Capture the cell that displays the provided text and extract its (X, Y) central coordinate. 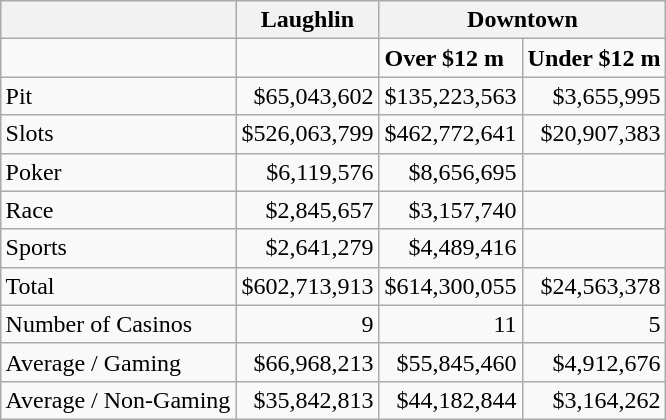
$35,842,813 (308, 400)
$2,641,279 (308, 248)
$3,157,740 (450, 210)
$44,182,844 (450, 400)
$135,223,563 (450, 96)
Under $12 m (594, 58)
Poker (118, 172)
Number of Casinos (118, 324)
$3,655,995 (594, 96)
5 (594, 324)
$526,063,799 (308, 134)
$602,713,913 (308, 286)
$3,164,262 (594, 400)
Race (118, 210)
$4,489,416 (450, 248)
Sports (118, 248)
$66,968,213 (308, 362)
$462,772,641 (450, 134)
$65,043,602 (308, 96)
Average / Gaming (118, 362)
Downtown (522, 20)
$8,656,695 (450, 172)
$614,300,055 (450, 286)
Average / Non-Gaming (118, 400)
9 (308, 324)
Laughlin (308, 20)
Slots (118, 134)
$6,119,576 (308, 172)
11 (450, 324)
Pit (118, 96)
$24,563,378 (594, 286)
$2,845,657 (308, 210)
$20,907,383 (594, 134)
$4,912,676 (594, 362)
$55,845,460 (450, 362)
Over $12 m (450, 58)
Total (118, 286)
